From the cell containing the given text, extract its center point as [X, Y] coordinate. 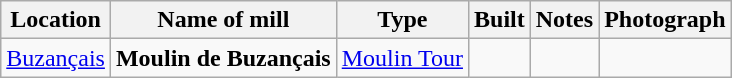
Name of mill [223, 20]
Photograph [665, 20]
Buzançais [56, 58]
Type [402, 20]
Location [56, 20]
Notes [564, 20]
Built [499, 20]
Moulin Tour [402, 58]
Moulin de Buzançais [223, 58]
